Locate the cell with the specified text and output its [X, Y] center coordinate. 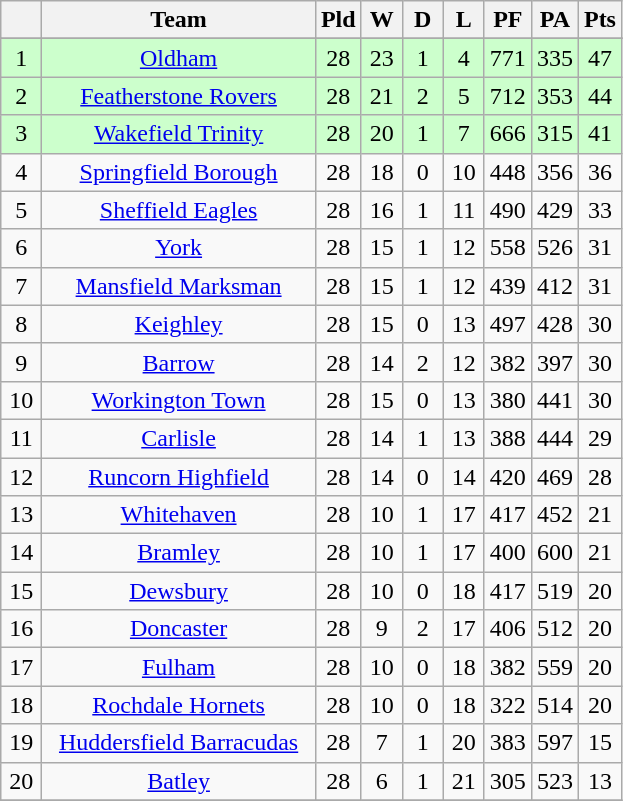
512 [554, 629]
490 [508, 210]
523 [554, 781]
Mansfield Marksman [179, 286]
44 [600, 96]
559 [554, 667]
305 [508, 781]
8 [22, 324]
514 [554, 705]
666 [508, 134]
Wakefield Trinity [179, 134]
Runcorn Highfield [179, 477]
322 [508, 705]
519 [554, 591]
380 [508, 400]
429 [554, 210]
Bramley [179, 553]
558 [508, 248]
Sheffield Eagles [179, 210]
428 [554, 324]
448 [508, 172]
420 [508, 477]
19 [22, 743]
23 [382, 58]
400 [508, 553]
Pld [338, 20]
L [464, 20]
33 [600, 210]
600 [554, 553]
383 [508, 743]
712 [508, 96]
Team [179, 20]
Workington Town [179, 400]
452 [554, 515]
Rochdale Hornets [179, 705]
469 [554, 477]
Featherstone Rovers [179, 96]
771 [508, 58]
444 [554, 438]
441 [554, 400]
Barrow [179, 362]
Springfield Borough [179, 172]
Whitehaven [179, 515]
29 [600, 438]
PF [508, 20]
W [382, 20]
Carlisle [179, 438]
397 [554, 362]
597 [554, 743]
36 [600, 172]
D [422, 20]
497 [508, 324]
335 [554, 58]
41 [600, 134]
388 [508, 438]
356 [554, 172]
Dewsbury [179, 591]
406 [508, 629]
439 [508, 286]
3 [22, 134]
Oldham [179, 58]
412 [554, 286]
526 [554, 248]
47 [600, 58]
Pts [600, 20]
Doncaster [179, 629]
PA [554, 20]
353 [554, 96]
Keighley [179, 324]
York [179, 248]
Huddersfield Barracudas [179, 743]
315 [554, 134]
Batley [179, 781]
Fulham [179, 667]
